Locate the cell with the specified text and output its (X, Y) center coordinate. 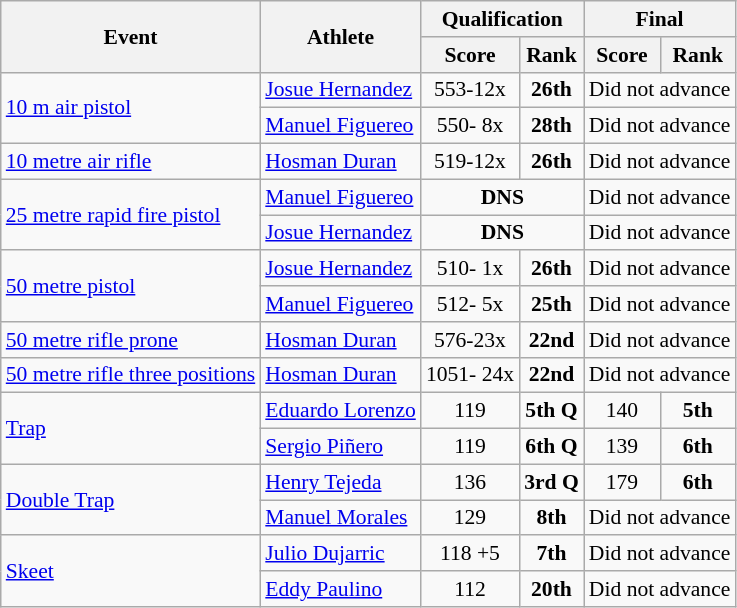
Trap (131, 428)
50 metre rifle three positions (131, 375)
118 +5 (470, 554)
179 (622, 482)
139 (622, 447)
129 (470, 518)
Eddy Paulino (340, 589)
Henry Tejeda (340, 482)
Skeet (131, 572)
Final (660, 19)
20th (552, 589)
Event (131, 36)
5th (698, 411)
Julio Dujarric (340, 554)
Manuel Morales (340, 518)
3rd Q (552, 482)
50 metre rifle prone (131, 340)
5th Q (552, 411)
553-12x (470, 90)
50 metre pistol (131, 286)
Double Trap (131, 500)
Qualification (502, 19)
136 (470, 482)
550- 8x (470, 126)
10 m air pistol (131, 108)
Sergio Piñero (340, 447)
512- 5x (470, 304)
519-12x (470, 162)
6th Q (552, 447)
25 metre rapid fire pistol (131, 214)
10 metre air rifle (131, 162)
576-23x (470, 340)
28th (552, 126)
1051- 24x (470, 375)
510- 1x (470, 269)
Eduardo Lorenzo (340, 411)
140 (622, 411)
8th (552, 518)
25th (552, 304)
112 (470, 589)
Athlete (340, 36)
7th (552, 554)
